Find where the given text appears and provide that cell's center as [X, Y] coordinate. 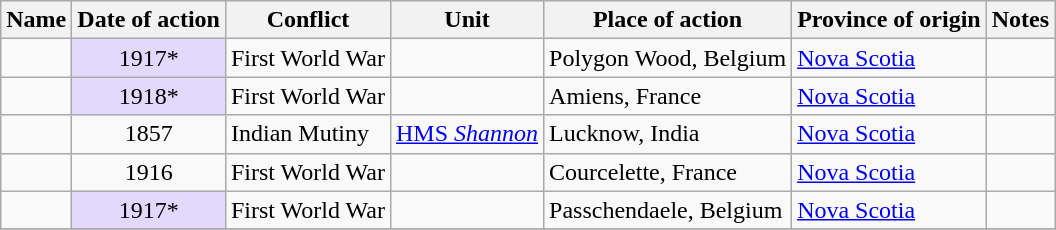
Notes [1020, 20]
Polygon Wood, Belgium [668, 58]
HMS Shannon [466, 134]
Passchendaele, Belgium [668, 210]
Name [36, 20]
Unit [466, 20]
Amiens, France [668, 96]
Place of action [668, 20]
1918* [149, 96]
Lucknow, India [668, 134]
Courcelette, France [668, 172]
Province of origin [890, 20]
1857 [149, 134]
1916 [149, 172]
Conflict [308, 20]
Date of action [149, 20]
Indian Mutiny [308, 134]
